Capture the cell that displays the provided text and extract its [x, y] central coordinate. 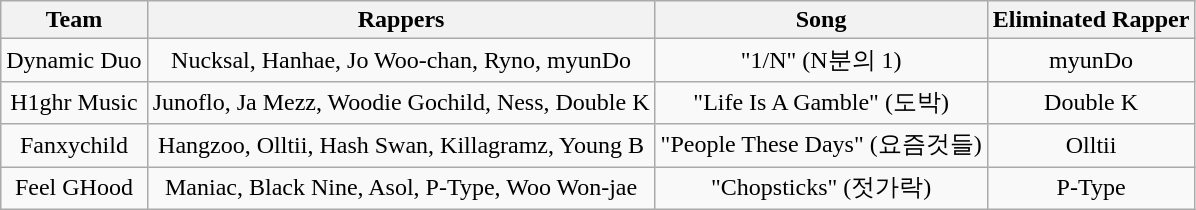
Fanxychild [74, 146]
P-Type [1091, 188]
Song [821, 20]
"1/N" (N분의 1) [821, 60]
Nucksal, Hanhae, Jo Woo-chan, Ryno, myunDo [401, 60]
Team [74, 20]
Dynamic Duo [74, 60]
Eliminated Rapper [1091, 20]
Hangzoo, Olltii, Hash Swan, Killagramz, Young B [401, 146]
Junoflo, Ja Mezz, Woodie Gochild, Ness, Double K [401, 102]
"Life Is A Gamble" (도박) [821, 102]
myunDo [1091, 60]
Feel GHood [74, 188]
Olltii [1091, 146]
"Chopsticks" (젓가락) [821, 188]
H1ghr Music [74, 102]
Rappers [401, 20]
Maniac, Black Nine, Asol, P-Type, Woo Won-jae [401, 188]
"People These Days" (요즘것들) [821, 146]
Double K [1091, 102]
